Find where the given text appears and provide that cell's center as [x, y] coordinate. 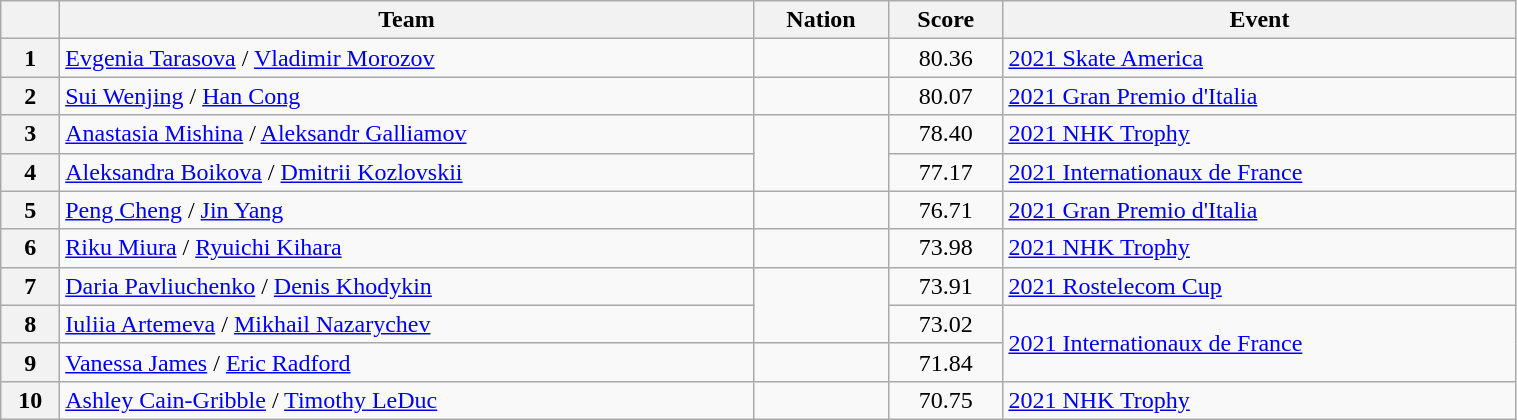
Peng Cheng / Jin Yang [407, 210]
77.17 [946, 172]
Nation [820, 20]
2021 Skate America [1260, 58]
70.75 [946, 400]
Anastasia Mishina / Aleksandr Galliamov [407, 134]
Score [946, 20]
1 [30, 58]
Ashley Cain-Gribble / Timothy LeDuc [407, 400]
4 [30, 172]
80.07 [946, 96]
10 [30, 400]
6 [30, 248]
73.91 [946, 286]
73.98 [946, 248]
2 [30, 96]
Daria Pavliuchenko / Denis Khodykin [407, 286]
Riku Miura / Ryuichi Kihara [407, 248]
7 [30, 286]
76.71 [946, 210]
8 [30, 324]
78.40 [946, 134]
Aleksandra Boikova / Dmitrii Kozlovskii [407, 172]
9 [30, 362]
73.02 [946, 324]
2021 Rostelecom Cup [1260, 286]
Team [407, 20]
71.84 [946, 362]
5 [30, 210]
3 [30, 134]
Sui Wenjing / Han Cong [407, 96]
Event [1260, 20]
Vanessa James / Eric Radford [407, 362]
Iuliia Artemeva / Mikhail Nazarychev [407, 324]
80.36 [946, 58]
Evgenia Tarasova / Vladimir Morozov [407, 58]
